Identify which cell holds the provided text, then report its [x, y] central coordinate. 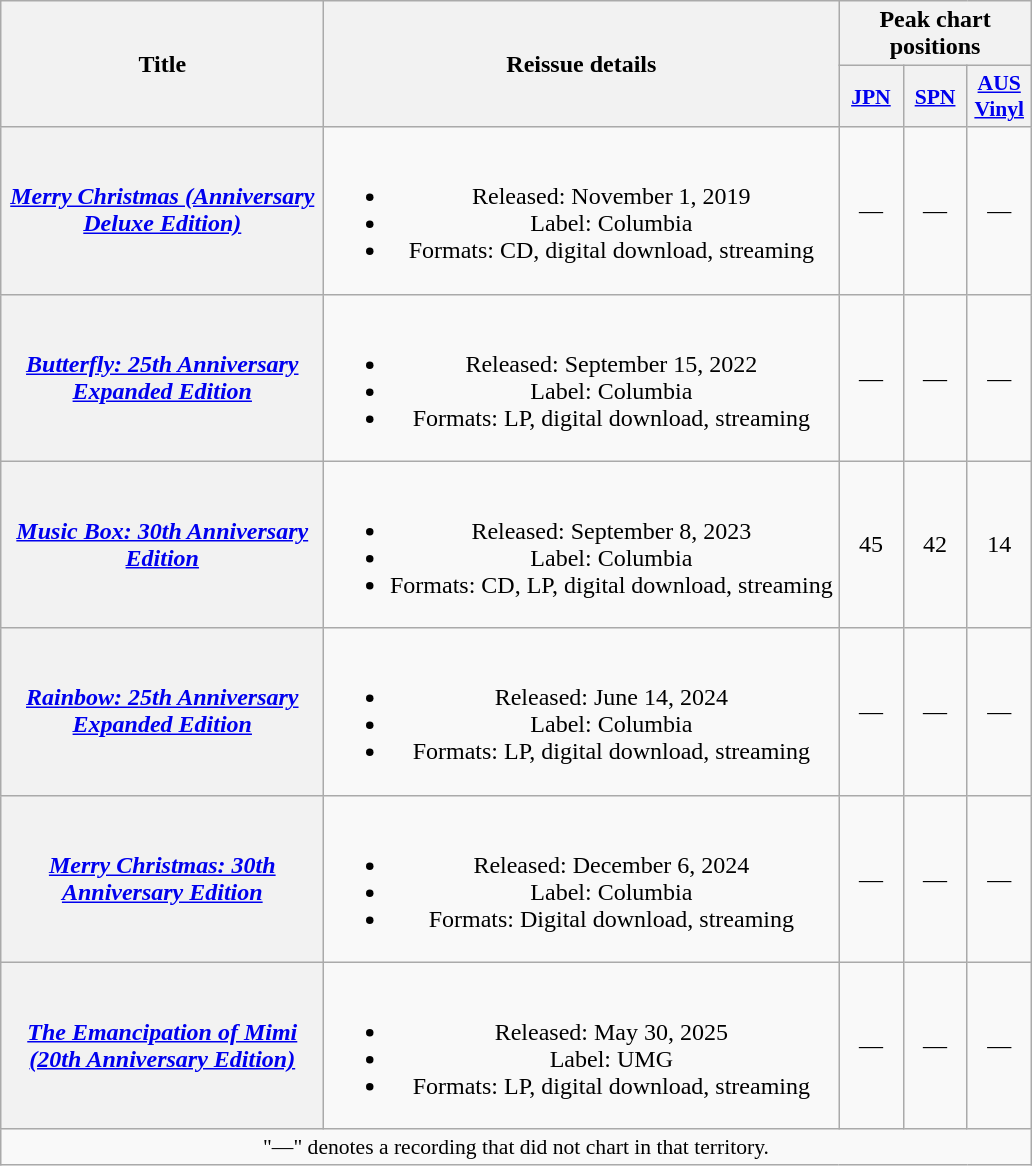
Released: June 14, 2024Label: ColumbiaFormats: LP, digital download, streaming [582, 712]
The Emancipation of Mimi (20th Anniversary Edition) [162, 1046]
Music Box: 30th Anniversary Edition [162, 544]
Merry Christmas (Anniversary Deluxe Edition) [162, 210]
AUSVinyl [999, 96]
Merry Christmas: 30th Anniversary Edition [162, 878]
45 [871, 544]
Released: December 6, 2024Label: ColumbiaFormats: Digital download, streaming [582, 878]
42 [935, 544]
Released: September 8, 2023Label: ColumbiaFormats: CD, LP, digital download, streaming [582, 544]
"—" denotes a recording that did not chart in that territory. [516, 1147]
SPN [935, 96]
Released: November 1, 2019Label: ColumbiaFormats: CD, digital download, streaming [582, 210]
Released: September 15, 2022Label: ColumbiaFormats: LP, digital download, streaming [582, 378]
14 [999, 544]
Butterfly: 25th Anniversary Expanded Edition [162, 378]
Released: May 30, 2025Label: UMGFormats: LP, digital download, streaming [582, 1046]
JPN [871, 96]
Reissue details [582, 64]
Title [162, 64]
Peak chart positions [935, 34]
Rainbow: 25th Anniversary Expanded Edition [162, 712]
